Detect which cell encompasses the target text, then output its [x, y] center coordinate. 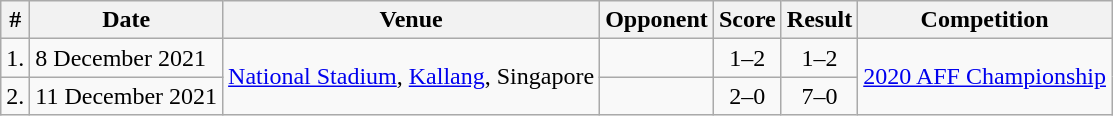
# [16, 20]
National Stadium, Kallang, Singapore [412, 77]
Score [747, 20]
2. [16, 96]
11 December 2021 [126, 96]
2–0 [747, 96]
7–0 [819, 96]
Opponent [657, 20]
Date [126, 20]
8 December 2021 [126, 58]
Venue [412, 20]
2020 AFF Championship [985, 77]
Competition [985, 20]
Result [819, 20]
1. [16, 58]
